For the text-containing cell, return its midpoint in [x, y] coordinate format. 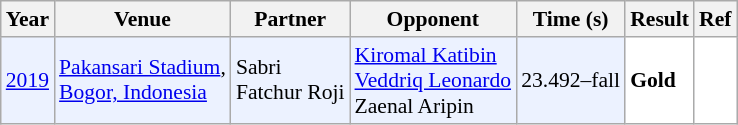
Kiromal Katibin Veddriq Leonardo Zaenal Aripin [434, 80]
Result [660, 19]
Venue [142, 19]
2019 [28, 80]
Partner [290, 19]
Ref [715, 19]
Year [28, 19]
Time (s) [570, 19]
Sabri Fatchur Roji [290, 80]
Gold [660, 80]
23.492–fall [570, 80]
Pakansari Stadium, Bogor, Indonesia [142, 80]
Opponent [434, 19]
